For the text-containing cell, return its midpoint in (X, Y) coordinate format. 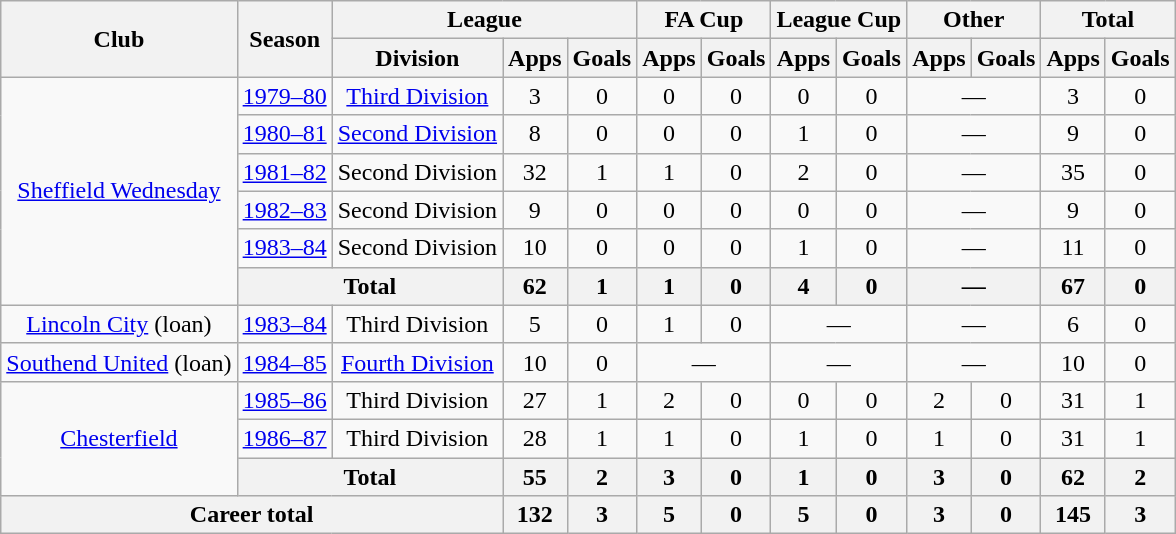
35 (1073, 172)
Southend United (loan) (119, 362)
Career total (252, 515)
Lincoln City (loan) (119, 324)
55 (535, 477)
Club (119, 39)
6 (1073, 324)
67 (1073, 286)
145 (1073, 515)
Chesterfield (119, 438)
11 (1073, 248)
28 (535, 438)
1984–85 (284, 362)
4 (804, 286)
League (484, 20)
Sheffield Wednesday (119, 191)
FA Cup (704, 20)
1979–80 (284, 96)
27 (535, 400)
League Cup (839, 20)
1986–87 (284, 438)
Other (974, 20)
1981–82 (284, 172)
1985–86 (284, 400)
32 (535, 172)
8 (535, 134)
1980–81 (284, 134)
Season (284, 39)
Division (417, 58)
1982–83 (284, 210)
132 (535, 515)
Fourth Division (417, 362)
